Capture the cell that displays the provided text and extract its [X, Y] central coordinate. 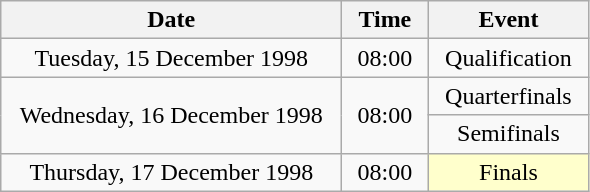
Date [172, 20]
Quarterfinals [508, 96]
Finals [508, 172]
Wednesday, 16 December 1998 [172, 115]
Qualification [508, 58]
Semifinals [508, 134]
Tuesday, 15 December 1998 [172, 58]
Time [385, 20]
Event [508, 20]
Thursday, 17 December 1998 [172, 172]
